Scan for the cell matching the given text and deliver its (X, Y) coordinate at center. 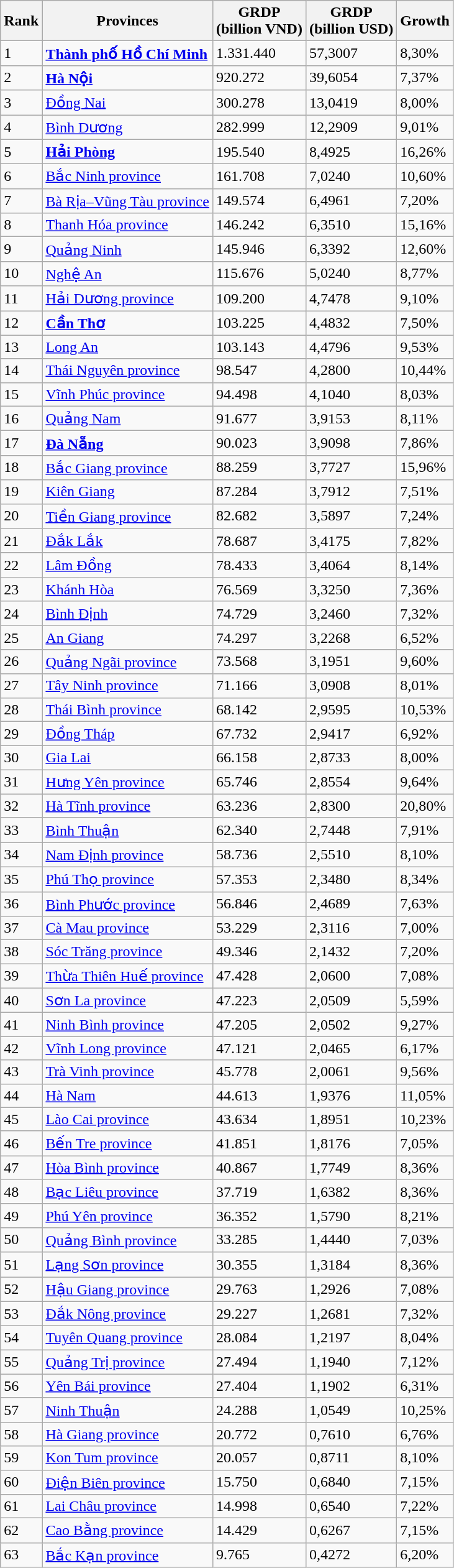
1 (21, 53)
Đắk Lắk (128, 541)
6,3392 (351, 249)
4,4832 (351, 323)
2,0465 (351, 1048)
Hà Tĩnh province (128, 806)
15,96% (425, 468)
40.867 (259, 1168)
7,00% (425, 928)
Bạc Liêu province (128, 1192)
Lào Cai province (128, 1119)
68.142 (259, 709)
15 (21, 394)
4,2800 (351, 371)
3,7727 (351, 468)
27.494 (259, 1362)
8,11% (425, 418)
109.200 (259, 298)
Khánh Hòa (128, 589)
Hải Dương province (128, 298)
45 (21, 1119)
Gia Lai (128, 758)
Thừa Thiên Huế province (128, 976)
Lạng Sơn province (128, 1265)
1,3184 (351, 1265)
44.613 (259, 1095)
4 (21, 127)
11,05% (425, 1095)
7,0240 (351, 177)
33 (21, 830)
56 (21, 1386)
18 (21, 468)
47 (21, 1168)
27.404 (259, 1386)
2,8733 (351, 758)
62.340 (259, 830)
7 (21, 201)
3,1951 (351, 662)
23 (21, 589)
6,3510 (351, 225)
195.540 (259, 152)
10,53% (425, 709)
Điện Biên province (128, 1482)
Thái Bình province (128, 709)
Hải Phòng (128, 152)
24.288 (259, 1410)
7,50% (425, 323)
37 (21, 928)
9,10% (425, 298)
5,0240 (351, 274)
2,0502 (351, 1025)
60 (21, 1482)
90.023 (259, 443)
Lai Châu province (128, 1506)
48 (21, 1192)
43 (21, 1072)
Đà Nẵng (128, 443)
Tuyên Quang province (128, 1338)
43.634 (259, 1119)
1,6382 (351, 1192)
94.498 (259, 394)
Đắk Nông province (128, 1314)
63.236 (259, 806)
9,53% (425, 347)
7,63% (425, 904)
9 (21, 249)
58.736 (259, 855)
63 (21, 1555)
2,8554 (351, 782)
52 (21, 1289)
41 (21, 1025)
19 (21, 492)
2,0600 (351, 976)
6,17% (425, 1048)
103.225 (259, 323)
8,01% (425, 686)
7,03% (425, 1240)
28 (21, 709)
Cà Mau province (128, 928)
1,8951 (351, 1119)
21 (21, 541)
7,91% (425, 830)
36 (21, 904)
1,2197 (351, 1338)
39 (21, 976)
53.229 (259, 928)
7,05% (425, 1143)
47.205 (259, 1025)
3,9098 (351, 443)
7,12% (425, 1362)
67.732 (259, 734)
11 (21, 298)
8 (21, 225)
Tây Ninh province (128, 686)
16 (21, 418)
16,26% (425, 152)
Bình Dương (128, 127)
49 (21, 1215)
Hòa Bình province (128, 1168)
10 (21, 274)
57.353 (259, 879)
12 (21, 323)
6,52% (425, 637)
76.569 (259, 589)
2,4689 (351, 904)
3,2268 (351, 637)
42 (21, 1048)
15.750 (259, 1482)
Cao Bằng province (128, 1531)
49.346 (259, 952)
9,60% (425, 662)
Thái Nguyên province (128, 371)
7,37% (425, 78)
Kiên Giang (128, 492)
7,24% (425, 516)
1,7749 (351, 1168)
35 (21, 879)
Bà Rịa–Vũng Tàu province (128, 201)
45.778 (259, 1072)
2,9595 (351, 709)
Growth (425, 21)
300.278 (259, 103)
47.428 (259, 976)
149.574 (259, 201)
30 (21, 758)
12,2909 (351, 127)
56.846 (259, 904)
15,16% (425, 225)
103.143 (259, 347)
Phú Yên province (128, 1215)
7,51% (425, 492)
31 (21, 782)
13 (21, 347)
8,4925 (351, 152)
Rank (21, 21)
44 (21, 1095)
14 (21, 371)
91.677 (259, 418)
2,1432 (351, 952)
28.084 (259, 1338)
10,60% (425, 177)
Hà Nam (128, 1095)
Long An (128, 347)
33.285 (259, 1240)
14.429 (259, 1531)
78.433 (259, 565)
Hưng Yên province (128, 782)
8,30% (425, 53)
0,8711 (351, 1458)
17 (21, 443)
Đồng Nai (128, 103)
1,2681 (351, 1314)
7,86% (425, 443)
74.297 (259, 637)
282.999 (259, 127)
3,4064 (351, 565)
Trà Vinh province (128, 1072)
1,2926 (351, 1289)
115.676 (259, 274)
Hậu Giang province (128, 1289)
13,0419 (351, 103)
6 (21, 177)
5 (21, 152)
0,7610 (351, 1434)
10,44% (425, 371)
9,56% (425, 1072)
1,5790 (351, 1215)
Nam Định province (128, 855)
2,7448 (351, 830)
0,6540 (351, 1506)
20 (21, 516)
2,0509 (351, 1000)
66.158 (259, 758)
47.223 (259, 1000)
Vĩnh Long province (128, 1048)
34 (21, 855)
2 (21, 78)
Hà Giang province (128, 1434)
Thành phố Hồ Chí Minh (128, 53)
12,60% (425, 249)
73.568 (259, 662)
161.708 (259, 177)
GRDP(billion VND) (259, 21)
38 (21, 952)
20.772 (259, 1434)
8,04% (425, 1338)
Quảng Ninh (128, 249)
71.166 (259, 686)
54 (21, 1338)
Quảng Ngãi province (128, 662)
74.729 (259, 614)
Bình Phước province (128, 904)
7,22% (425, 1506)
Kon Tum province (128, 1458)
1,1940 (351, 1362)
3,7912 (351, 492)
3 (21, 103)
Bắc Giang province (128, 468)
4,4796 (351, 347)
146.242 (259, 225)
8,03% (425, 394)
8,21% (425, 1215)
47.121 (259, 1048)
9,27% (425, 1025)
37.719 (259, 1192)
920.272 (259, 78)
GRDP(billion USD) (351, 21)
26 (21, 662)
145.946 (259, 249)
6,4961 (351, 201)
14.998 (259, 1506)
Bình Định (128, 614)
51 (21, 1265)
29 (21, 734)
Yên Bái province (128, 1386)
7,82% (425, 541)
0,6840 (351, 1482)
9.765 (259, 1555)
Hà Nội (128, 78)
1,1902 (351, 1386)
50 (21, 1240)
Đồng Tháp (128, 734)
32 (21, 806)
9,64% (425, 782)
3,3250 (351, 589)
39,6054 (351, 78)
Quảng Nam (128, 418)
7,36% (425, 589)
29.227 (259, 1314)
Bắc Kạn province (128, 1555)
1,4440 (351, 1240)
Bến Tre province (128, 1143)
Nghệ An (128, 274)
6,20% (425, 1555)
65.746 (259, 782)
Tiền Giang province (128, 516)
Bắc Ninh province (128, 177)
Quảng Bình province (128, 1240)
9,01% (425, 127)
29.763 (259, 1289)
1.331.440 (259, 53)
2,0061 (351, 1072)
20.057 (259, 1458)
3,9153 (351, 418)
Vĩnh Phúc province (128, 394)
10,23% (425, 1119)
3,5897 (351, 516)
0,4272 (351, 1555)
1,9376 (351, 1095)
An Giang (128, 637)
22 (21, 565)
25 (21, 637)
4,1040 (351, 394)
61 (21, 1506)
1,8176 (351, 1143)
2,9417 (351, 734)
57 (21, 1410)
3,4175 (351, 541)
5,59% (425, 1000)
62 (21, 1531)
Provinces (128, 21)
6,76% (425, 1434)
Sóc Trăng province (128, 952)
Ninh Bình province (128, 1025)
Bình Thuận (128, 830)
3,2460 (351, 614)
2,3480 (351, 879)
78.687 (259, 541)
30.355 (259, 1265)
59 (21, 1458)
Ninh Thuận (128, 1410)
55 (21, 1362)
41.851 (259, 1143)
46 (21, 1143)
87.284 (259, 492)
2,5510 (351, 855)
40 (21, 1000)
6,92% (425, 734)
57,3007 (351, 53)
6,31% (425, 1386)
8,14% (425, 565)
53 (21, 1314)
88.259 (259, 468)
8,34% (425, 879)
2,8300 (351, 806)
58 (21, 1434)
27 (21, 686)
Phú Thọ province (128, 879)
3,0908 (351, 686)
Cần Thơ (128, 323)
10,25% (425, 1410)
24 (21, 614)
20,80% (425, 806)
Quảng Trị province (128, 1362)
Thanh Hóa province (128, 225)
1,0549 (351, 1410)
Sơn La province (128, 1000)
0,6267 (351, 1531)
82.682 (259, 516)
36.352 (259, 1215)
98.547 (259, 371)
8,77% (425, 274)
Lâm Đồng (128, 565)
2,3116 (351, 928)
4,7478 (351, 298)
